Find where the given text appears and provide that cell's center as (X, Y) coordinate. 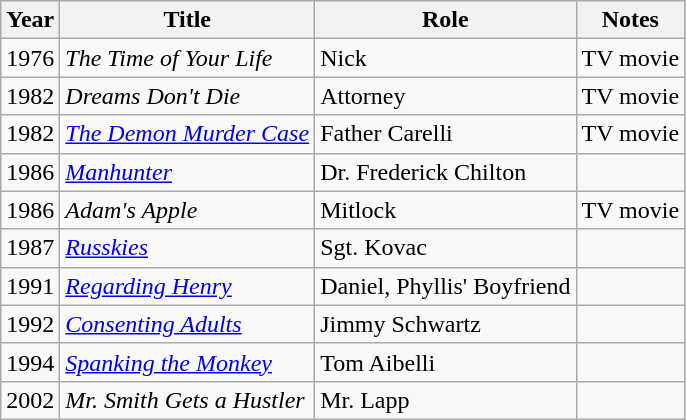
Attorney (446, 96)
Spanking the Monkey (188, 362)
Mr. Smith Gets a Hustler (188, 400)
Role (446, 20)
Year (30, 20)
Consenting Adults (188, 324)
Nick (446, 58)
The Time of Your Life (188, 58)
Regarding Henry (188, 286)
Manhunter (188, 172)
Dreams Don't Die (188, 96)
Russkies (188, 248)
1994 (30, 362)
Adam's Apple (188, 210)
Jimmy Schwartz (446, 324)
Mr. Lapp (446, 400)
2002 (30, 400)
Dr. Frederick Chilton (446, 172)
Tom Aibelli (446, 362)
Daniel, Phyllis' Boyfriend (446, 286)
Sgt. Kovac (446, 248)
1992 (30, 324)
Title (188, 20)
1991 (30, 286)
The Demon Murder Case (188, 134)
Mitlock (446, 210)
1976 (30, 58)
Notes (630, 20)
Father Carelli (446, 134)
1987 (30, 248)
